From the cell containing the given text, extract its center point as [x, y] coordinate. 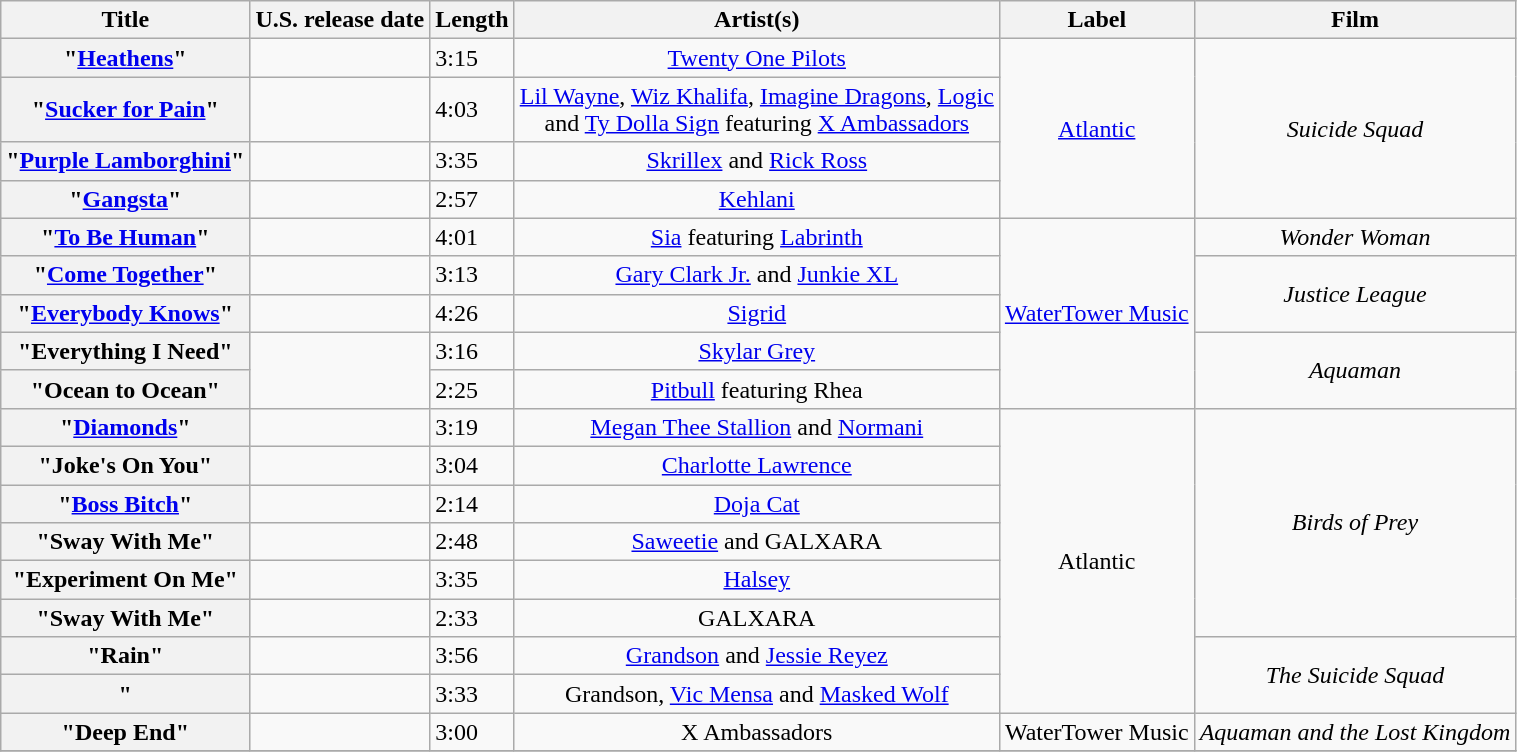
2:25 [472, 389]
U.S. release date [340, 20]
Wonder Woman [1355, 237]
Lil Wayne, Wiz Khalifa, Imagine Dragons, Logicand Ty Dolla Sign featuring X Ambassadors [756, 110]
Grandson and Jessie Reyez [756, 656]
3:13 [472, 275]
"Everybody Knows" [126, 313]
"Deep End" [126, 732]
"Diamonds" [126, 427]
Skrillex and Rick Ross [756, 161]
Sigrid [756, 313]
"Gangsta" [126, 199]
2:14 [472, 503]
Grandson, Vic Mensa and Masked Wolf [756, 694]
"Ocean to Ocean" [126, 389]
Artist(s) [756, 20]
Skylar Grey [756, 351]
"Experiment On Me" [126, 580]
The Suicide Squad [1355, 675]
4:26 [472, 313]
"Rain" [126, 656]
Kehlani [756, 199]
Aquaman and the Lost Kingdom [1355, 732]
"Heathens" [126, 58]
GALXARA [756, 618]
Film [1355, 20]
3:19 [472, 427]
Title [126, 20]
Label [1096, 20]
Pitbull featuring Rhea [756, 389]
"Boss Bitch" [126, 503]
3:15 [472, 58]
3:33 [472, 694]
"To Be Human" [126, 237]
3:00 [472, 732]
4:03 [472, 110]
Length [472, 20]
X Ambassadors [756, 732]
3:16 [472, 351]
Megan Thee Stallion and Normani [756, 427]
Birds of Prey [1355, 522]
"Sucker for Pain" [126, 110]
Suicide Squad [1355, 128]
Gary Clark Jr. and Junkie XL [756, 275]
Twenty One Pilots [756, 58]
3:56 [472, 656]
Charlotte Lawrence [756, 465]
" [126, 694]
Sia featuring Labrinth [756, 237]
2:57 [472, 199]
Aquaman [1355, 370]
Saweetie and GALXARA [756, 542]
2:33 [472, 618]
"Everything I Need" [126, 351]
Justice League [1355, 294]
Doja Cat [756, 503]
2:48 [472, 542]
Halsey [756, 580]
4:01 [472, 237]
"Purple Lamborghini" [126, 161]
"Come Together" [126, 275]
"Joke's On You" [126, 465]
3:04 [472, 465]
